Extract the (X, Y) coordinate from the center of the cell holding the provided text.  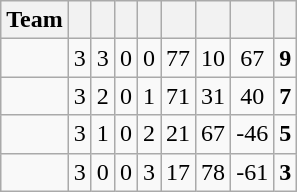
31 (214, 96)
-61 (252, 172)
78 (214, 172)
77 (178, 58)
21 (178, 134)
40 (252, 96)
5 (286, 134)
10 (214, 58)
9 (286, 58)
17 (178, 172)
-46 (252, 134)
Team (35, 20)
7 (286, 96)
71 (178, 96)
